Pinpoint the cell where the given text exists, returning its [X, Y] midpoint coordinate. 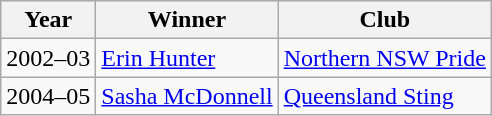
Erin Hunter [187, 58]
Club [384, 20]
Sasha McDonnell [187, 96]
2002–03 [48, 58]
Northern NSW Pride [384, 58]
Queensland Sting [384, 96]
Year [48, 20]
2004–05 [48, 96]
Winner [187, 20]
